Scan for the cell matching the given text and deliver its [X, Y] coordinate at center. 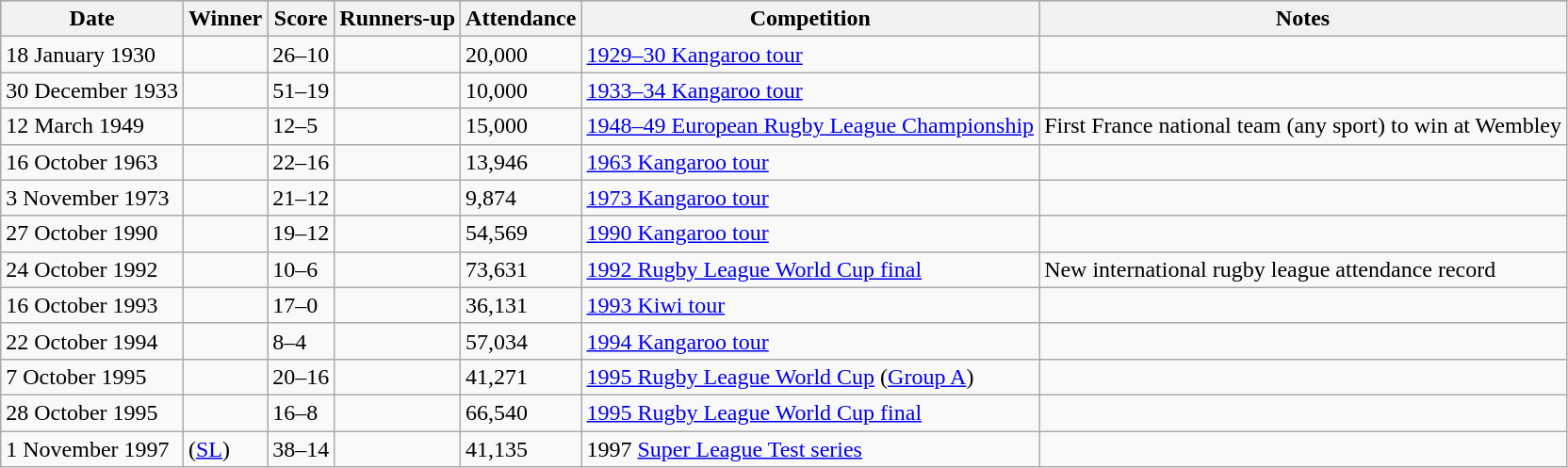
1948–49 European Rugby League Championship [810, 126]
16–8 [302, 412]
26–10 [302, 55]
22–16 [302, 162]
54,569 [521, 234]
1992 Rugby League World Cup final [810, 269]
1973 Kangaroo tour [810, 198]
41,271 [521, 377]
1 November 1997 [92, 449]
30 December 1933 [92, 90]
Competition [810, 19]
(SL) [224, 449]
1990 Kangaroo tour [810, 234]
Notes [1303, 19]
22 October 1994 [92, 341]
1929–30 Kangaroo tour [810, 55]
66,540 [521, 412]
27 October 1990 [92, 234]
24 October 1992 [92, 269]
38–14 [302, 449]
New international rugby league attendance record [1303, 269]
21–12 [302, 198]
9,874 [521, 198]
Score [302, 19]
Runners-up [398, 19]
16 October 1963 [92, 162]
28 October 1995 [92, 412]
1933–34 Kangaroo tour [810, 90]
1993 Kiwi tour [810, 305]
8–4 [302, 341]
19–12 [302, 234]
Date [92, 19]
18 January 1930 [92, 55]
10–6 [302, 269]
13,946 [521, 162]
16 October 1993 [92, 305]
51–19 [302, 90]
Winner [224, 19]
15,000 [521, 126]
20–16 [302, 377]
73,631 [521, 269]
36,131 [521, 305]
1995 Rugby League World Cup final [810, 412]
17–0 [302, 305]
1994 Kangaroo tour [810, 341]
1995 Rugby League World Cup (Group A) [810, 377]
12 March 1949 [92, 126]
10,000 [521, 90]
1963 Kangaroo tour [810, 162]
57,034 [521, 341]
1997 Super League Test series [810, 449]
7 October 1995 [92, 377]
3 November 1973 [92, 198]
41,135 [521, 449]
Attendance [521, 19]
First France national team (any sport) to win at Wembley [1303, 126]
20,000 [521, 55]
12–5 [302, 126]
